Identify which cell holds the provided text, then report its (x, y) central coordinate. 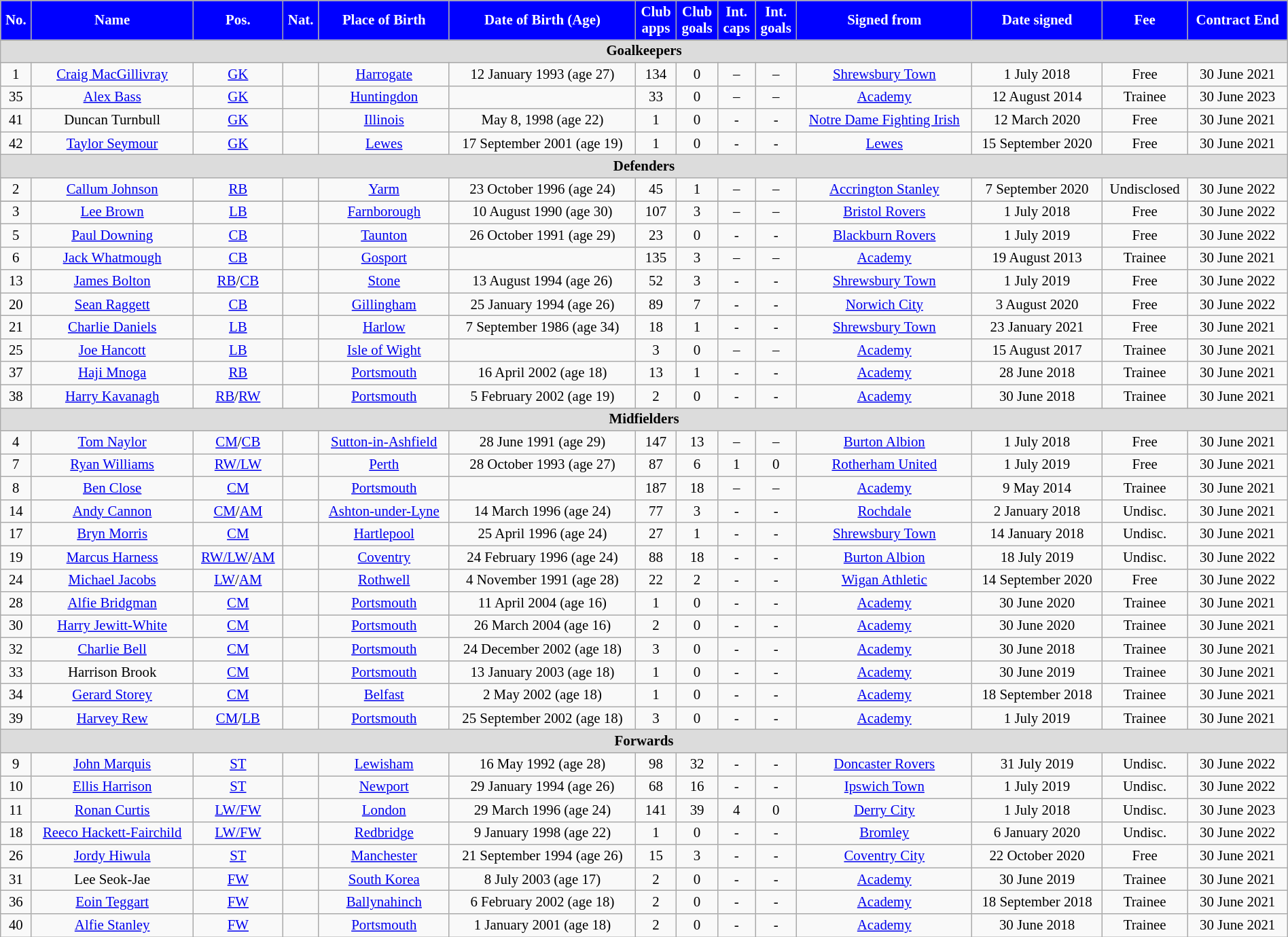
CM/AM (238, 511)
James Bolton (113, 281)
Place of Birth (384, 20)
5 February 2002 (age 19) (542, 396)
Bromley (884, 833)
Isle of Wight (384, 350)
14 (16, 511)
Bristol Rovers (884, 212)
Lewisham (384, 764)
40 (16, 925)
Duncan Turnbull (113, 120)
9 January 1998 (age 22) (542, 833)
Alfie Stanley (113, 925)
Harlow (384, 328)
Fee (1145, 20)
Craig MacGillivray (113, 74)
7 September 2020 (1037, 190)
Harvey Rew (113, 718)
Lee Seok-Jae (113, 879)
Bryn Morris (113, 534)
Sean Raggett (113, 304)
South Korea (384, 879)
28 June 1991 (age 29) (542, 442)
107 (656, 212)
89 (656, 304)
23 (656, 235)
Jack Whatmough (113, 258)
Ballynahinch (384, 902)
Pos. (238, 20)
77 (656, 511)
38 (16, 396)
Clubgoals (697, 20)
141 (656, 810)
Ellis Harrison (113, 788)
Contract End (1238, 20)
Alfie Bridgman (113, 603)
4 November 1991 (age 28) (542, 580)
26 October 1991 (age 29) (542, 235)
22 (656, 580)
Michael Jacobs (113, 580)
Farnborough (384, 212)
Stone (384, 281)
28 June 2018 (1037, 373)
31 July 2019 (1037, 764)
Norwich City (884, 304)
52 (656, 281)
Huntingdon (384, 97)
Rochdale (884, 511)
87 (656, 465)
18 July 2019 (1037, 557)
12 August 2014 (1037, 97)
9 May 2014 (1037, 489)
16 (697, 788)
14 September 2020 (1037, 580)
9 (16, 764)
11 April 2004 (age 16) (542, 603)
London (384, 810)
14 January 2018 (1037, 534)
Lee Brown (113, 212)
Clubapps (656, 20)
22 October 2020 (1037, 856)
34 (16, 695)
Ashton-under-Lyne (384, 511)
26 March 2004 (age 16) (542, 626)
Ryan Williams (113, 465)
15 September 2020 (1037, 143)
14 March 1996 (age 24) (542, 511)
36 (16, 902)
Redbridge (384, 833)
Harry Kavanagh (113, 396)
25 (16, 350)
Ben Close (113, 489)
31 (16, 879)
Eoin Teggart (113, 902)
Defenders (644, 166)
Andy Cannon (113, 511)
7 September 1986 (age 34) (542, 328)
Joe Hancott (113, 350)
88 (656, 557)
Ronan Curtis (113, 810)
Doncaster Rovers (884, 764)
17 (16, 534)
CM/CB (238, 442)
LW/AM (238, 580)
Date of Birth (Age) (542, 20)
May 8, 1998 (age 22) (542, 120)
Gillingham (384, 304)
25 April 1996 (age 24) (542, 534)
Manchester (384, 856)
28 October 1993 (age 27) (542, 465)
42 (16, 143)
John Marquis (113, 764)
Coventry City (884, 856)
RB/RW (238, 396)
19 August 2013 (1037, 258)
Charlie Daniels (113, 328)
21 (16, 328)
10 (16, 788)
Reeco Hackett-Fairchild (113, 833)
Date signed (1037, 20)
Belfast (384, 695)
Ipswich Town (884, 788)
2 January 2018 (1037, 511)
27 (656, 534)
24 February 1996 (age 24) (542, 557)
12 January 1993 (age 27) (542, 74)
17 September 2001 (age 19) (542, 143)
Charlie Bell (113, 649)
Yarm (384, 190)
Newport (384, 788)
15 August 2017 (1037, 350)
Hartlepool (384, 534)
1 January 2001 (age 18) (542, 925)
28 (16, 603)
RW/LW/AM (238, 557)
Derry City (884, 810)
Taylor Seymour (113, 143)
Signed from (884, 20)
16 May 1992 (age 28) (542, 764)
Midfielders (644, 419)
24 (16, 580)
20 (16, 304)
Harrogate (384, 74)
Accrington Stanley (884, 190)
13 August 1994 (age 26) (542, 281)
Name (113, 20)
147 (656, 442)
Goalkeepers (644, 51)
Forwards (644, 741)
Alex Bass (113, 97)
Callum Johnson (113, 190)
15 (656, 856)
Harrison Brook (113, 672)
16 April 2002 (age 18) (542, 373)
5 (16, 235)
187 (656, 489)
12 March 2020 (1037, 120)
Taunton (384, 235)
68 (656, 788)
21 September 1994 (age 26) (542, 856)
37 (16, 373)
No. (16, 20)
25 January 1994 (age 26) (542, 304)
41 (16, 120)
35 (16, 97)
13 January 2003 (age 18) (542, 672)
Gosport (384, 258)
Rotherham United (884, 465)
CM/LB (238, 718)
29 January 1994 (age 26) (542, 788)
Harry Jewitt-White (113, 626)
8 (16, 489)
23 January 2021 (1037, 328)
Int.caps (736, 20)
Paul Downing (113, 235)
Marcus Harness (113, 557)
Wigan Athletic (884, 580)
Rothwell (384, 580)
135 (656, 258)
Sutton-in-Ashfield (384, 442)
19 (16, 557)
3 August 2020 (1037, 304)
134 (656, 74)
2 May 2002 (age 18) (542, 695)
Jordy Hiwula (113, 856)
Undisclosed (1145, 190)
Nat. (300, 20)
Notre Dame Fighting Irish (884, 120)
24 December 2002 (age 18) (542, 649)
RW/LW (238, 465)
Haji Mnoga (113, 373)
10 August 1990 (age 30) (542, 212)
Blackburn Rovers (884, 235)
Tom Naylor (113, 442)
11 (16, 810)
Coventry (384, 557)
Perth (384, 465)
6 February 2002 (age 18) (542, 902)
RB/CB (238, 281)
25 September 2002 (age 18) (542, 718)
6 January 2020 (1037, 833)
26 (16, 856)
45 (656, 190)
98 (656, 764)
Illinois (384, 120)
8 July 2003 (age 17) (542, 879)
Int.goals (776, 20)
Gerard Storey (113, 695)
29 March 1996 (age 24) (542, 810)
23 October 1996 (age 24) (542, 190)
30 (16, 626)
